Search for the cell housing the specified text and yield its (X, Y) center coordinate. 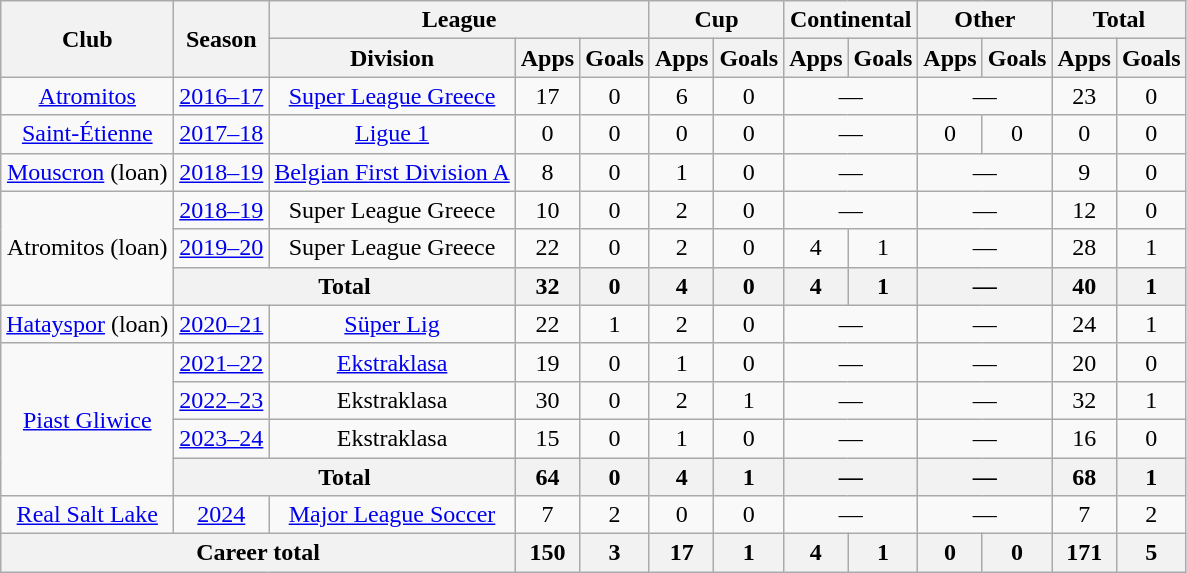
2019–20 (222, 248)
Major League Soccer (392, 515)
Piast Gliwice (88, 419)
Süper Lig (392, 324)
Atromitos (88, 96)
Club (88, 39)
5 (1151, 553)
40 (1084, 286)
Division (392, 58)
Hatayspor (loan) (88, 324)
2023–24 (222, 438)
20 (1084, 362)
15 (547, 438)
12 (1084, 210)
28 (1084, 248)
Continental (851, 20)
Saint-Étienne (88, 134)
2020–21 (222, 324)
2021–22 (222, 362)
Real Salt Lake (88, 515)
64 (547, 477)
30 (547, 400)
Atromitos (loan) (88, 248)
Cup (716, 20)
24 (1084, 324)
2022–23 (222, 400)
171 (1084, 553)
150 (547, 553)
2016–17 (222, 96)
6 (681, 96)
3 (615, 553)
Belgian First Division A (392, 172)
Career total (258, 553)
2024 (222, 515)
Ligue 1 (392, 134)
19 (547, 362)
Season (222, 39)
23 (1084, 96)
8 (547, 172)
16 (1084, 438)
Mouscron (loan) (88, 172)
League (460, 20)
10 (547, 210)
68 (1084, 477)
2017–18 (222, 134)
9 (1084, 172)
Other (985, 20)
